Output the (x, y) coordinate of the center of the cell containing the given text.  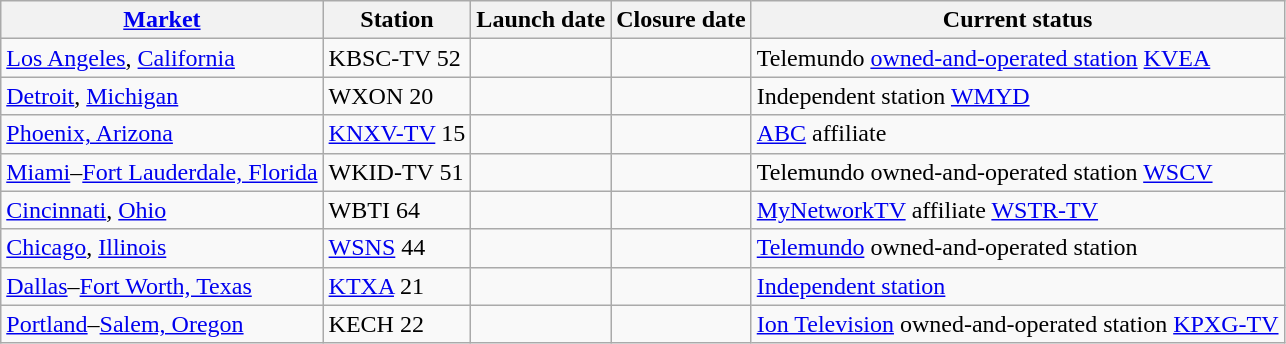
Ion Television owned-and-operated station KPXG-TV (1018, 324)
Cincinnati, Ohio (162, 210)
Phoenix, Arizona (162, 134)
KNXV-TV 15 (397, 134)
Launch date (541, 20)
Telemundo owned-and-operated station (1018, 248)
Miami–Fort Lauderdale, Florida (162, 172)
WBTI 64 (397, 210)
WXON 20 (397, 96)
Current status (1018, 20)
Station (397, 20)
Los Angeles, California (162, 58)
KECH 22 (397, 324)
Dallas–Fort Worth, Texas (162, 286)
Chicago, Illinois (162, 248)
Independent station WMYD (1018, 96)
Telemundo owned-and-operated station KVEA (1018, 58)
Closure date (682, 20)
WKID-TV 51 (397, 172)
Independent station (1018, 286)
WSNS 44 (397, 248)
Market (162, 20)
MyNetworkTV affiliate WSTR-TV (1018, 210)
Detroit, Michigan (162, 96)
KBSC-TV 52 (397, 58)
Portland–Salem, Oregon (162, 324)
ABC affiliate (1018, 134)
KTXA 21 (397, 286)
Telemundo owned-and-operated station WSCV (1018, 172)
